For the text-containing cell, return its midpoint in [x, y] coordinate format. 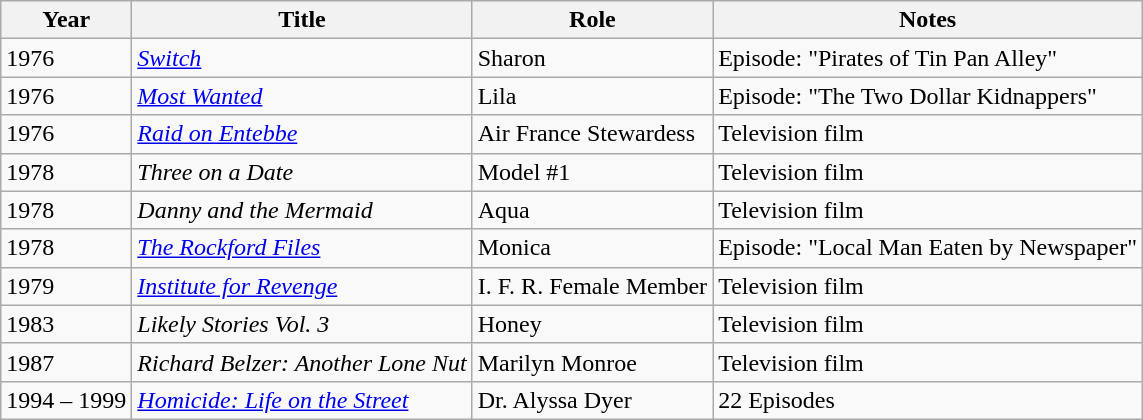
Sharon [592, 58]
Notes [928, 20]
Monica [592, 248]
1987 [66, 362]
Dr. Alyssa Dyer [592, 400]
Title [302, 20]
Episode: "The Two Dollar Kidnappers" [928, 96]
1983 [66, 324]
1979 [66, 286]
Richard Belzer: Another Lone Nut [302, 362]
Danny and the Mermaid [302, 210]
Three on a Date [302, 172]
Air France Stewardess [592, 134]
Lila [592, 96]
Aqua [592, 210]
I. F. R. Female Member [592, 286]
Model #1 [592, 172]
Role [592, 20]
Marilyn Monroe [592, 362]
Likely Stories Vol. 3 [302, 324]
Year [66, 20]
The Rockford Files [302, 248]
Episode: "Local Man Eaten by Newspaper" [928, 248]
Switch [302, 58]
Episode: "Pirates of Tin Pan Alley" [928, 58]
Honey [592, 324]
Raid on Entebbe [302, 134]
Homicide: Life on the Street [302, 400]
22 Episodes [928, 400]
Institute for Revenge [302, 286]
Most Wanted [302, 96]
1994 – 1999 [66, 400]
